Extract the (x, y) coordinate from the center of the cell holding the provided text.  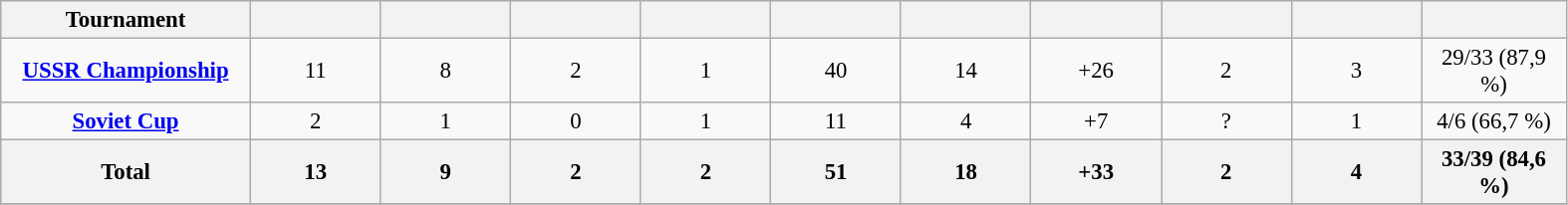
Soviet Cup (126, 121)
9 (446, 173)
0 (576, 121)
40 (837, 72)
3 (1357, 72)
14 (966, 72)
+26 (1096, 72)
29/33 (87,9 %) (1494, 72)
+33 (1096, 173)
33/39 (84,6 %) (1494, 173)
4/6 (66,7 %) (1494, 121)
Total (126, 173)
8 (446, 72)
+7 (1096, 121)
18 (966, 173)
13 (315, 173)
51 (837, 173)
? (1227, 121)
Tournament (126, 20)
USSR Championship (126, 72)
